Find where the given text appears and provide that cell's center as [x, y] coordinate. 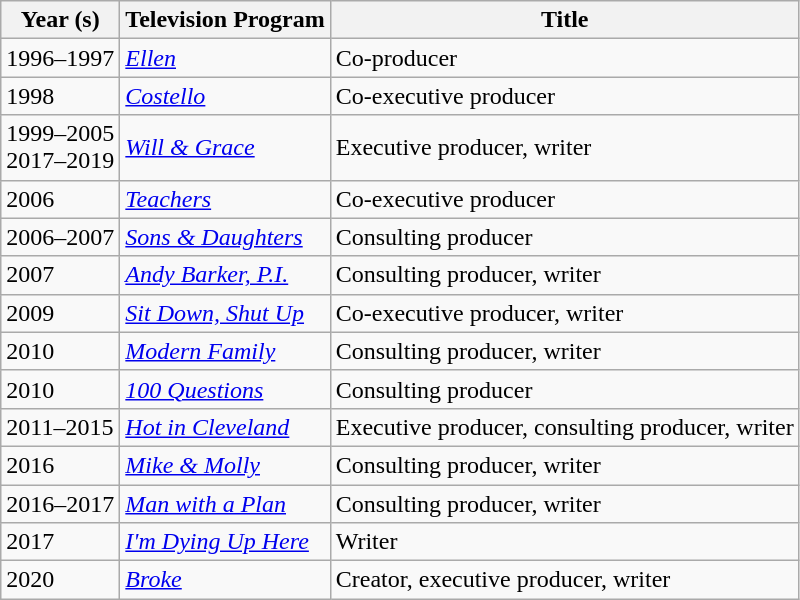
Executive producer, consulting producer, writer [564, 427]
Will & Grace [225, 148]
Hot in Cleveland [225, 427]
Costello [225, 96]
Teachers [225, 199]
Man with a Plan [225, 503]
Modern Family [225, 351]
Sit Down, Shut Up [225, 313]
2006–2007 [60, 237]
Title [564, 20]
Television Program [225, 20]
2007 [60, 275]
Year (s) [60, 20]
Mike & Molly [225, 465]
Creator, executive producer, writer [564, 580]
Sons & Daughters [225, 237]
Ellen [225, 58]
Co-executive producer, writer [564, 313]
Writer [564, 542]
2016–2017 [60, 503]
1999–20052017–2019 [60, 148]
Andy Barker, P.I. [225, 275]
I'm Dying Up Here [225, 542]
100 Questions [225, 389]
2011–2015 [60, 427]
Co-producer [564, 58]
Executive producer, writer [564, 148]
2020 [60, 580]
1996–1997 [60, 58]
2006 [60, 199]
1998 [60, 96]
Broke [225, 580]
2009 [60, 313]
2016 [60, 465]
2017 [60, 542]
